Capture the cell that displays the provided text and extract its [X, Y] central coordinate. 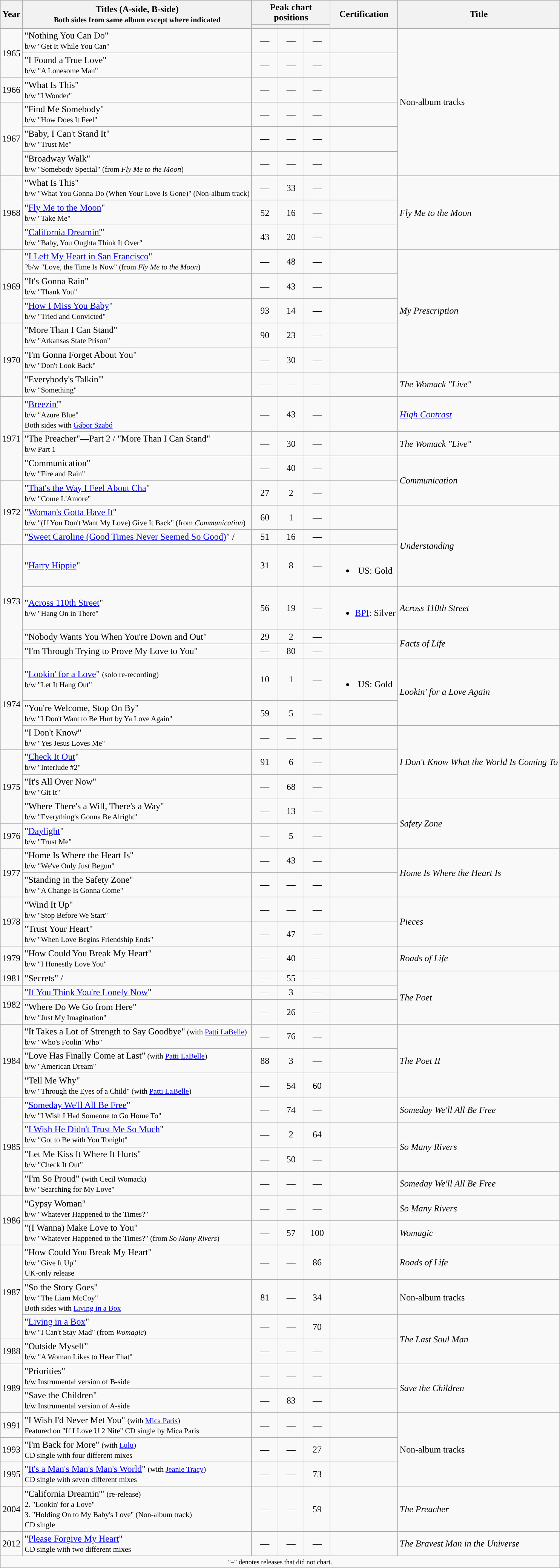
BPI: Silver [364, 608]
"Broadway Walk"b/w "Somebody Special" (from Fly Me to the Moon) [137, 164]
"Where Do We Go from Here"b/w "Just My Imagination" [137, 1012]
70 [317, 1327]
55 [291, 978]
"I Found a True Love"b/w "A Lonesome Man" [137, 65]
"How Could You Break My Heart"b/w "Give It Up"UK-only release [137, 1262]
1978 [11, 922]
Understanding [479, 546]
"Woman's Gotta Have It"b/w "(If You Don't Want My Love) Give It Back" (from Communication) [137, 517]
"Everybody's Talkin'"b/w "Something" [137, 384]
1982 [11, 1005]
"Gypsy Woman"b/w "Whatever Happened to the Times?" [137, 1208]
Home Is Where the Heart Is [479, 872]
"I Left My Heart in San Francisco"?b/w "Love, the Time Is Now" (from Fly Me to the Moon) [137, 262]
I Don't Know What the World Is Coming To [479, 762]
Peak chart positions [291, 13]
1986 [11, 1220]
6 [291, 762]
8 [291, 565]
1967 [11, 139]
20 [291, 237]
"What Is This"b/w "I Wonder" [137, 90]
"If You Think You're Lonely Now" [137, 993]
"Lookin' for a Love" (solo re-recording)b/w "Let It Hang Out" [137, 679]
"Check It Out"b/w "Interlude #2" [137, 762]
"Secrets" / [137, 978]
74 [291, 1110]
"Love Has Finally Come at Last" (with Patti LaBelle)b/w "American Dream" [137, 1061]
"Save the Children"b/w Instrumental version of A-side [137, 1401]
Year [11, 14]
"Let Me Kiss It Where It Hurts"b/w "Check It Out" [137, 1159]
1974 [11, 704]
"It Takes a Lot of Strength to Say Goodbye" (with Patti LaBelle)b/w "Who's Foolin' Who" [137, 1036]
52 [265, 213]
"Trust Your Heart"b/w "When Love Begins Friendship Ends" [137, 934]
88 [265, 1061]
100 [317, 1233]
Facts of Life [479, 644]
Title [479, 14]
The Last Soul Man [479, 1339]
"How I Miss You Baby"b/w "Tried and Convicted" [137, 311]
1988 [11, 1352]
"More Than I Can Stand"b/w "Arkansas State Prison" [137, 335]
1977 [11, 872]
1989 [11, 1388]
"So the Story Goes"b/w "The Liam McCoy"Both sides with Living in a Box [137, 1297]
"Breezin'"b/w "Azure Blue"Both sides with Gábor Szabó [137, 414]
"California Dreamin'"b/w "Baby, You Oughta Think It Over" [137, 237]
Communication [479, 480]
"I Wish I'd Never Met You" (with Mica Paris)Featured on "If I Love U 2 Nite" CD single by Mica Paris [137, 1425]
"Find Me Somebody"b/w "How Does It Feel" [137, 114]
1995 [11, 1474]
"What Is This"b/w "What You Gonna Do (When Your Love Is Gone)" (Non-album track) [137, 188]
81 [265, 1297]
"Nothing You Can Do"b/w "Get It While You Can" [137, 41]
Across 110th Street [479, 608]
80 [291, 651]
Certification [364, 14]
1979 [11, 959]
"I Wish He Didn't Trust Me So Much"b/w "Got to Be with You Tonight" [137, 1134]
29 [265, 637]
"I'm So Proud" (with Cecil Womack)b/w "Searching for My Love" [137, 1183]
"Wind It Up"b/w "Stop Before We Start" [137, 909]
1981 [11, 978]
54 [291, 1085]
1984 [11, 1061]
"–" denotes releases that did not chart. [280, 1562]
90 [265, 335]
1970 [11, 360]
"It's a Man's Man's Man's World" (with Jeanie Tracy)CD single with seven different mixes [137, 1474]
The Preacher [479, 1509]
My Prescription [479, 311]
51 [265, 537]
Safety Zone [479, 823]
"Communication"b/w "Fire and Rain" [137, 468]
"Daylight"b/w "Trust Me" [137, 836]
83 [291, 1401]
"Nobody Wants You When You're Down and Out" [137, 637]
1993 [11, 1450]
93 [265, 311]
"California Dreamin'" (re-release)2. "Lookin' for a Love"3. "Holding On to My Baby's Love" (Non-album track)CD single [137, 1509]
"I'm Back for More" (with Lulu)CD single with four different mixes [137, 1450]
1987 [11, 1292]
13 [291, 811]
1969 [11, 286]
Save the Children [479, 1388]
48 [291, 262]
"Standing in the Safety Zone"b/w "A Change Is Gonna Come" [137, 885]
"(I Wanna) Make Love to You"b/w "Whatever Happened to the Times?" (from So Many Rivers) [137, 1233]
Pieces [479, 922]
Womagic [479, 1233]
High Contrast [479, 414]
"Baby, I Can't Stand It"b/w "Trust Me" [137, 139]
"Outside Myself"b/w "A Woman Likes to Hear That" [137, 1352]
"I'm Through Trying to Prove My Love to You" [137, 651]
Lookin' for a Love Again [479, 692]
"How Could You Break My Heart"b/w "I Honestly Love You" [137, 959]
86 [317, 1262]
"Fly Me to the Moon"b/w "Take Me" [137, 213]
68 [291, 786]
"The Preacher"—Part 2 / "More Than I Can Stand"b/w Part 1 [137, 444]
"I'm Gonna Forget About You"b/w "Don't Look Back" [137, 360]
"You're Welcome, Stop On By"b/w "I Don't Want to Be Hurt by Ya Love Again" [137, 713]
33 [291, 188]
Titles (A-side, B-side)Both sides from same album except where indicated [137, 14]
34 [317, 1297]
"That's the Way I Feel About Cha"b/w "Come L'Amore" [137, 493]
The Poet [479, 998]
23 [291, 335]
1971 [11, 439]
26 [291, 1012]
91 [265, 762]
10 [265, 679]
"Priorities"b/w Instrumental version of B-side [137, 1376]
1965 [11, 53]
1975 [11, 786]
"Across 110th Street"b/w "Hang On in There" [137, 608]
31 [265, 565]
1976 [11, 836]
"Please Forgive My Heart"CD single with two different mixes [137, 1543]
"It's Gonna Rain"b/w "Thank You" [137, 286]
The Poet II [479, 1061]
76 [291, 1036]
57 [291, 1233]
1966 [11, 90]
2004 [11, 1509]
"Where There's a Will, There's a Way"b/w "Everything's Gonna Be Alright" [137, 811]
47 [291, 934]
"I Don't Know"b/w "Yes Jesus Loves Me" [137, 737]
"Living in a Box"b/w "I Can't Stay Mad" (from Womagic) [137, 1327]
50 [291, 1159]
Fly Me to the Moon [479, 213]
19 [291, 608]
"Tell Me Why"b/w "Through the Eyes of a Child" (with Patti LaBelle) [137, 1085]
14 [291, 311]
"Someday We'll All Be Free"b/w "I Wish I Had Someone to Go Home To" [137, 1110]
73 [317, 1474]
"Harry Hippie" [137, 565]
1973 [11, 601]
"It's All Over Now"b/w "Git It" [137, 786]
1972 [11, 512]
2012 [11, 1543]
"Sweet Caroline (Good Times Never Seemed So Good)" / [137, 537]
56 [265, 608]
1968 [11, 213]
64 [317, 1134]
The Bravest Man in the Universe [479, 1543]
1991 [11, 1425]
"Home Is Where the Heart Is"b/w "We've Only Just Begun" [137, 860]
1985 [11, 1147]
